For the text-containing cell, return its midpoint in [x, y] coordinate format. 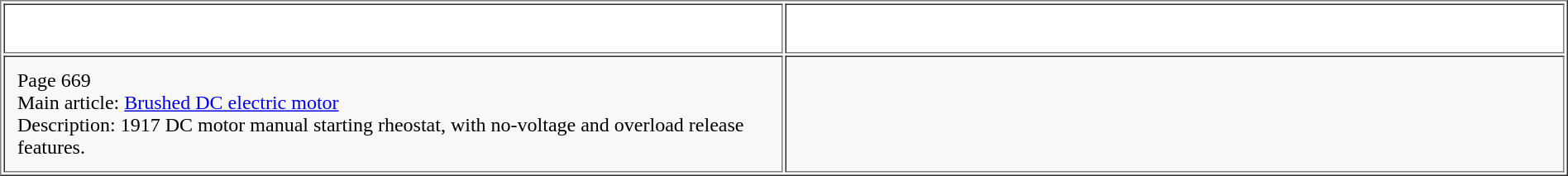
Page 669Main article: Brushed DC electric motorDescription: 1917 DC motor manual starting rheostat, with no-voltage and overload release features. [393, 114]
